From the cell containing the given text, extract its center point as [X, Y] coordinate. 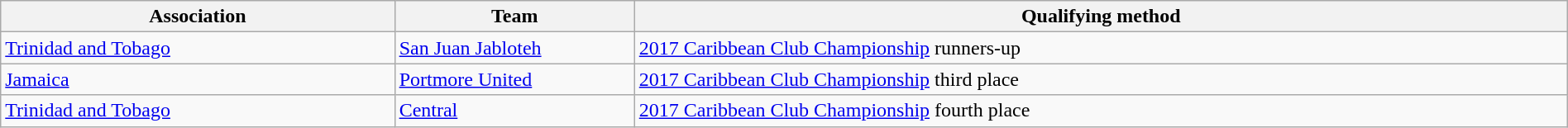
2017 Caribbean Club Championship runners-up [1101, 48]
San Juan Jabloteh [514, 48]
Team [514, 17]
Association [198, 17]
2017 Caribbean Club Championship third place [1101, 79]
Qualifying method [1101, 17]
Jamaica [198, 79]
Portmore United [514, 79]
Central [514, 111]
2017 Caribbean Club Championship fourth place [1101, 111]
